Search for the cell housing the specified text and yield its (x, y) center coordinate. 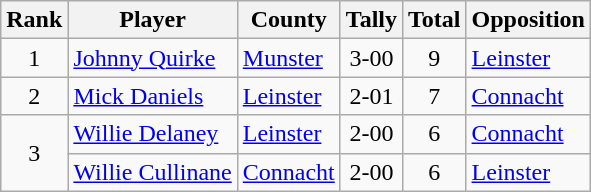
9 (435, 58)
2 (34, 96)
Rank (34, 20)
Munster (288, 58)
Tally (371, 20)
Johnny Quirke (152, 58)
Mick Daniels (152, 96)
Opposition (528, 20)
Willie Delaney (152, 134)
County (288, 20)
7 (435, 96)
2-01 (371, 96)
1 (34, 58)
Total (435, 20)
3 (34, 153)
Player (152, 20)
3-00 (371, 58)
Willie Cullinane (152, 172)
